Extract the (x, y) coordinate from the center of the cell holding the provided text.  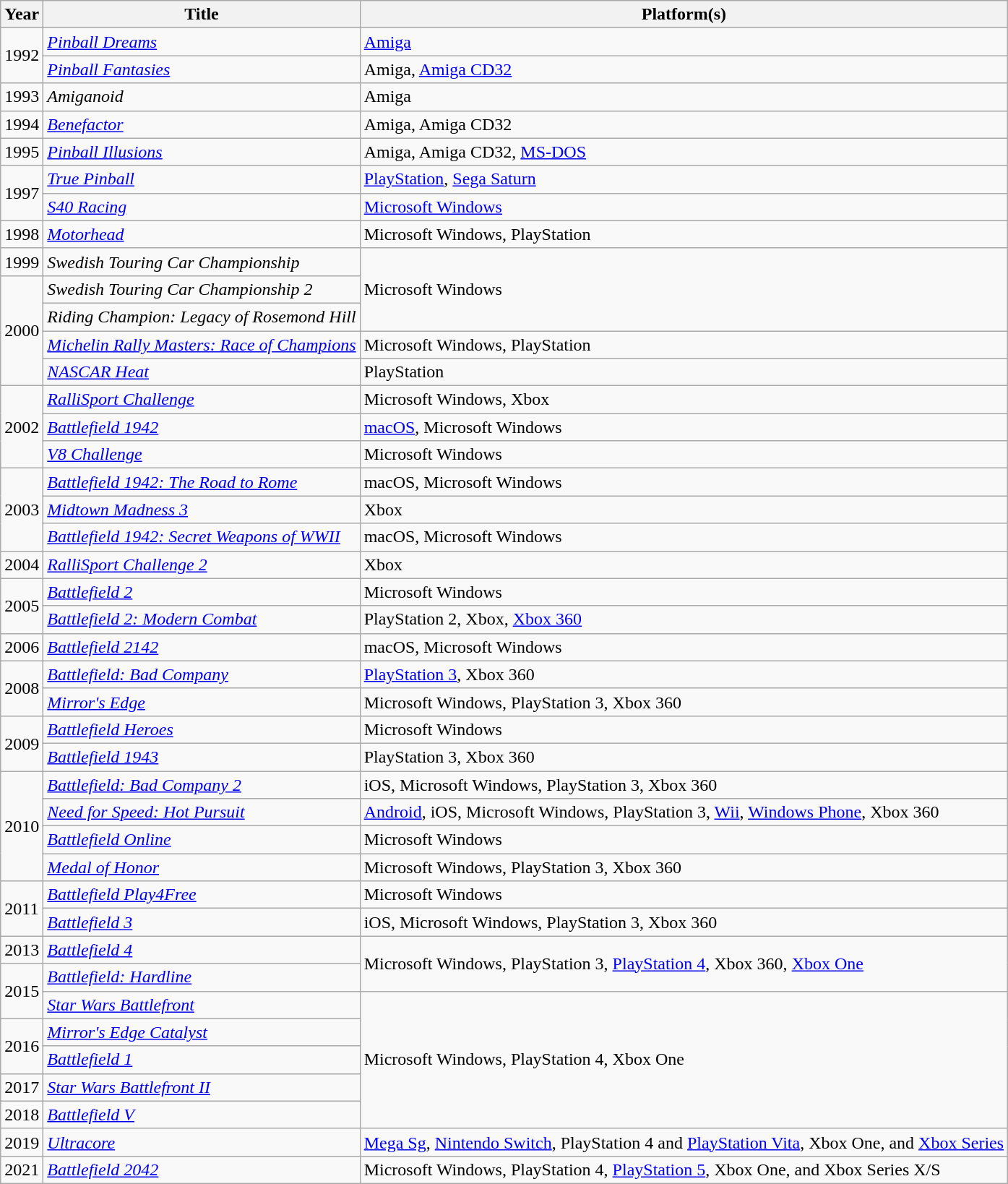
Android, iOS, Microsoft Windows, PlayStation 3, Wii, Windows Phone, Xbox 360 (684, 812)
2008 (22, 688)
Year (22, 14)
RalliSport Challenge (202, 400)
1998 (22, 234)
Title (202, 14)
Mirror's Edge (202, 702)
2006 (22, 647)
Amiganoid (202, 97)
V8 Challenge (202, 455)
Battlefield 3 (202, 922)
Battlefield 4 (202, 950)
Battlefield V (202, 1115)
Star Wars Battlefront II (202, 1087)
2018 (22, 1115)
Michelin Rally Masters: Race of Champions (202, 345)
2021 (22, 1170)
Platform(s) (684, 14)
Pinball Fantasies (202, 69)
Microsoft Windows, PlayStation 4, Xbox One (684, 1060)
Ultracore (202, 1142)
Battlefield 1943 (202, 757)
PlayStation, Sega Saturn (684, 179)
Midtown Madness 3 (202, 510)
Battlefield Heroes (202, 729)
Battlefield 2142 (202, 647)
Pinball Dreams (202, 42)
Pinball Illusions (202, 152)
2003 (22, 510)
Battlefield Online (202, 840)
Mirror's Edge Catalyst (202, 1032)
1999 (22, 262)
Battlefield Play4Free (202, 895)
Battlefield 1 (202, 1060)
2016 (22, 1046)
2000 (22, 330)
Battlefield 1942 (202, 427)
1995 (22, 152)
Battlefield 1942: Secret Weapons of WWII (202, 537)
2019 (22, 1142)
Riding Champion: Legacy of Rosemond Hill (202, 317)
Battlefield 2: Modern Combat (202, 619)
PlayStation 2, Xbox, Xbox 360 (684, 619)
Battlefield: Bad Company 2 (202, 784)
Amiga, Amiga CD32, MS-DOS (684, 152)
1992 (22, 56)
Star Wars Battlefront (202, 1005)
Mega Sg, Nintendo Switch, PlayStation 4 and PlayStation Vita, Xbox One, and Xbox Series (684, 1142)
2004 (22, 565)
Microsoft Windows, PlayStation 4, PlayStation 5, Xbox One, and Xbox Series X/S (684, 1170)
S40 Racing (202, 207)
Swedish Touring Car Championship 2 (202, 289)
2013 (22, 950)
Battlefield 2042 (202, 1170)
2015 (22, 991)
Medal of Honor (202, 867)
1994 (22, 124)
Microsoft Windows, Xbox (684, 400)
NASCAR Heat (202, 372)
2011 (22, 909)
Battlefield 1942: The Road to Rome (202, 482)
Microsoft Windows, PlayStation 3, PlayStation 4, Xbox 360, Xbox One (684, 964)
2010 (22, 825)
Need for Speed: Hot Pursuit (202, 812)
Battlefield 2 (202, 592)
PlayStation (684, 372)
1993 (22, 97)
Benefactor (202, 124)
Swedish Touring Car Championship (202, 262)
Battlefield: Hardline (202, 977)
Battlefield: Bad Company (202, 674)
Motorhead (202, 234)
2002 (22, 427)
2017 (22, 1087)
2009 (22, 743)
2005 (22, 606)
RalliSport Challenge 2 (202, 565)
True Pinball (202, 179)
1997 (22, 193)
